Locate the cell with the specified text and output its (x, y) center coordinate. 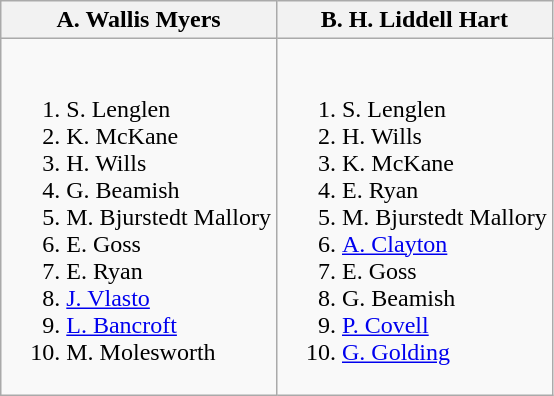
S. Lenglen K. McKane H. Wills G. Beamish M. Bjurstedt Mallory E. Goss E. Ryan J. Vlasto L. Bancroft M. Molesworth (139, 217)
B. H. Liddell Hart (414, 20)
S. Lenglen H. Wills K. McKane E. Ryan M. Bjurstedt Mallory A. Clayton E. Goss G. Beamish P. Covell G. Golding (414, 217)
A. Wallis Myers (139, 20)
